Detect which cell encompasses the target text, then output its [X, Y] center coordinate. 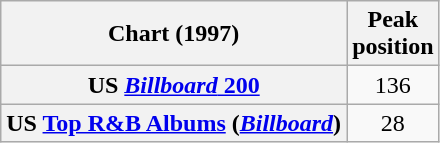
US Top R&B Albums (Billboard) [174, 123]
Peak position [393, 34]
136 [393, 85]
28 [393, 123]
US Billboard 200 [174, 85]
Chart (1997) [174, 34]
